Return [x, y] of the center of cell containing provided text 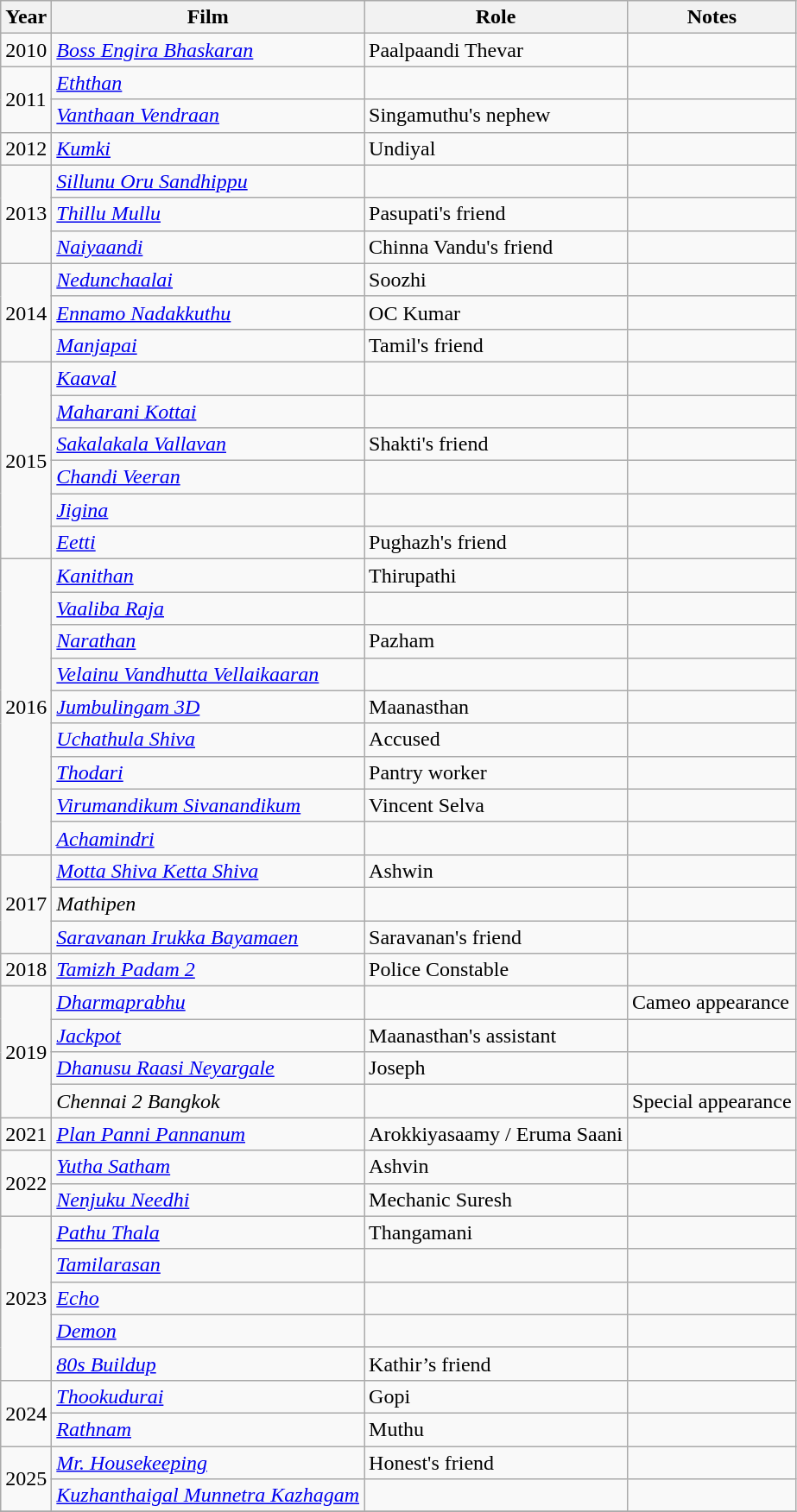
Undiyal [496, 148]
Narathan [208, 641]
2024 [26, 1413]
2017 [26, 904]
Gopi [496, 1396]
Nedunchaalai [208, 280]
Thirupathi [496, 576]
Echo [208, 1298]
Saravanan's friend [496, 936]
Virumandikum Sivanandikum [208, 805]
Arokkiyasaamy / Eruma Saani [496, 1134]
Soozhi [496, 280]
Pathu Thala [208, 1232]
Ashwin [496, 871]
2019 [26, 1052]
Paalpaandi Thevar [496, 50]
Rathnam [208, 1429]
2012 [26, 148]
2013 [26, 214]
Eththan [208, 83]
Mathipen [208, 904]
Eetti [208, 543]
Year [26, 17]
Chinna Vandu's friend [496, 247]
Motta Shiva Ketta Shiva [208, 871]
Honest's friend [496, 1463]
Kaaval [208, 378]
Vincent Selva [496, 805]
Plan Panni Pannanum [208, 1134]
Kathir’s friend [496, 1364]
OC Kumar [496, 312]
Saravanan Irukka Bayamaen [208, 936]
Kumki [208, 148]
Jackpot [208, 1036]
Maanasthan [496, 707]
Yutha Satham [208, 1167]
2014 [26, 312]
2025 [26, 1479]
Police Constable [496, 970]
2018 [26, 970]
Boss Engira Bhaskaran [208, 50]
2010 [26, 50]
Role [496, 17]
Shakti's friend [496, 444]
2015 [26, 460]
Accused [496, 740]
Thangamani [496, 1232]
Thookudurai [208, 1396]
Jigina [208, 510]
Pazham [496, 641]
Achamindri [208, 838]
Thodari [208, 772]
2016 [26, 708]
Maharani Kottai [208, 412]
Naiyaandi [208, 247]
Muthu [496, 1429]
Notes [712, 17]
Singamuthu's nephew [496, 116]
Pasupati's friend [496, 214]
2022 [26, 1183]
Thillu Mullu [208, 214]
Pantry worker [496, 772]
2011 [26, 99]
Dhanusu Raasi Neyargale [208, 1068]
Jumbulingam 3D [208, 707]
Uchathula Shiva [208, 740]
Nenjuku Needhi [208, 1200]
Ashvin [496, 1167]
Maanasthan's assistant [496, 1036]
Chennai 2 Bangkok [208, 1101]
Tamilarasan [208, 1265]
Cameo appearance [712, 1003]
Special appearance [712, 1101]
Chandi Veeran [208, 477]
Kuzhanthaigal Munnetra Kazhagam [208, 1496]
Joseph [496, 1068]
Demon [208, 1331]
Pughazh's friend [496, 543]
Vanthaan Vendraan [208, 116]
Sakalakala Vallavan [208, 444]
Tamil's friend [496, 345]
Dharmaprabhu [208, 1003]
Ennamo Nadakkuthu [208, 312]
Sillunu Oru Sandhippu [208, 181]
Vaaliba Raja [208, 608]
Mr. Housekeeping [208, 1463]
Tamizh Padam 2 [208, 970]
Manjapai [208, 345]
Mechanic Suresh [496, 1200]
2021 [26, 1134]
Velainu Vandhutta Vellaikaaran [208, 674]
2023 [26, 1298]
80s Buildup [208, 1364]
Kanithan [208, 576]
Film [208, 17]
